From the cell containing the given text, extract its center point as (x, y) coordinate. 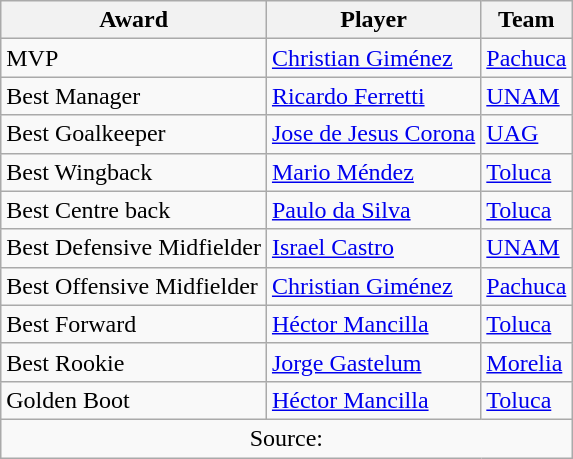
Ricardo Ferretti (373, 96)
Best Goalkeeper (134, 134)
Award (134, 20)
Best Offensive Midfielder (134, 286)
Paulo da Silva (373, 210)
Best Defensive Midfielder (134, 248)
Jorge Gastelum (373, 362)
Golden Boot (134, 400)
Player (373, 20)
Best Forward (134, 324)
Best Manager (134, 96)
Best Centre back (134, 210)
MVP (134, 58)
Israel Castro (373, 248)
Morelia (526, 362)
UAG (526, 134)
Jose de Jesus Corona (373, 134)
Source: (286, 438)
Team (526, 20)
Best Wingback (134, 172)
Best Rookie (134, 362)
Mario Méndez (373, 172)
